Extract the (X, Y) coordinate from the center of the cell holding the provided text.  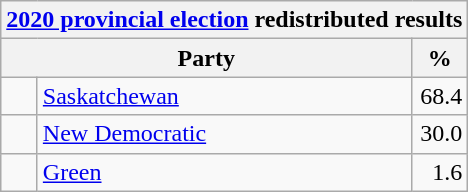
68.4 (440, 96)
Saskatchewan (224, 96)
New Democratic (224, 134)
1.6 (440, 172)
Green (224, 172)
Party (206, 58)
2020 provincial election redistributed results (234, 20)
30.0 (440, 134)
% (440, 58)
